Output the (X, Y) coordinate of the center of the cell containing the given text.  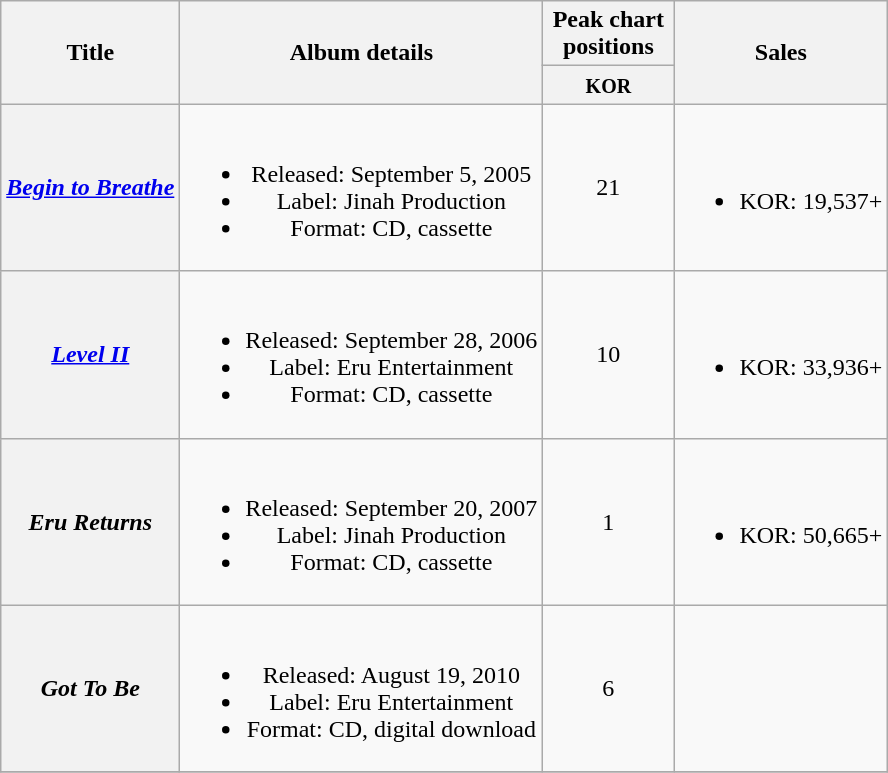
Released: August 19, 2010Label: Eru EntertainmentFormat: CD, digital download (362, 688)
Released: September 5, 2005Label: Jinah ProductionFormat: CD, cassette (362, 188)
KOR (608, 85)
Eru Returns (90, 522)
Released: September 20, 2007Label: Jinah ProductionFormat: CD, cassette (362, 522)
21 (608, 188)
KOR: 33,936+ (781, 354)
Album details (362, 52)
Peak chart positions (608, 34)
Released: September 28, 2006Label: Eru EntertainmentFormat: CD, cassette (362, 354)
Title (90, 52)
Got To Be (90, 688)
KOR: 19,537+ (781, 188)
10 (608, 354)
1 (608, 522)
Level II (90, 354)
KOR: 50,665+ (781, 522)
Begin to Breathe (90, 188)
Sales (781, 52)
6 (608, 688)
